Return (x, y) of the center of cell containing provided text 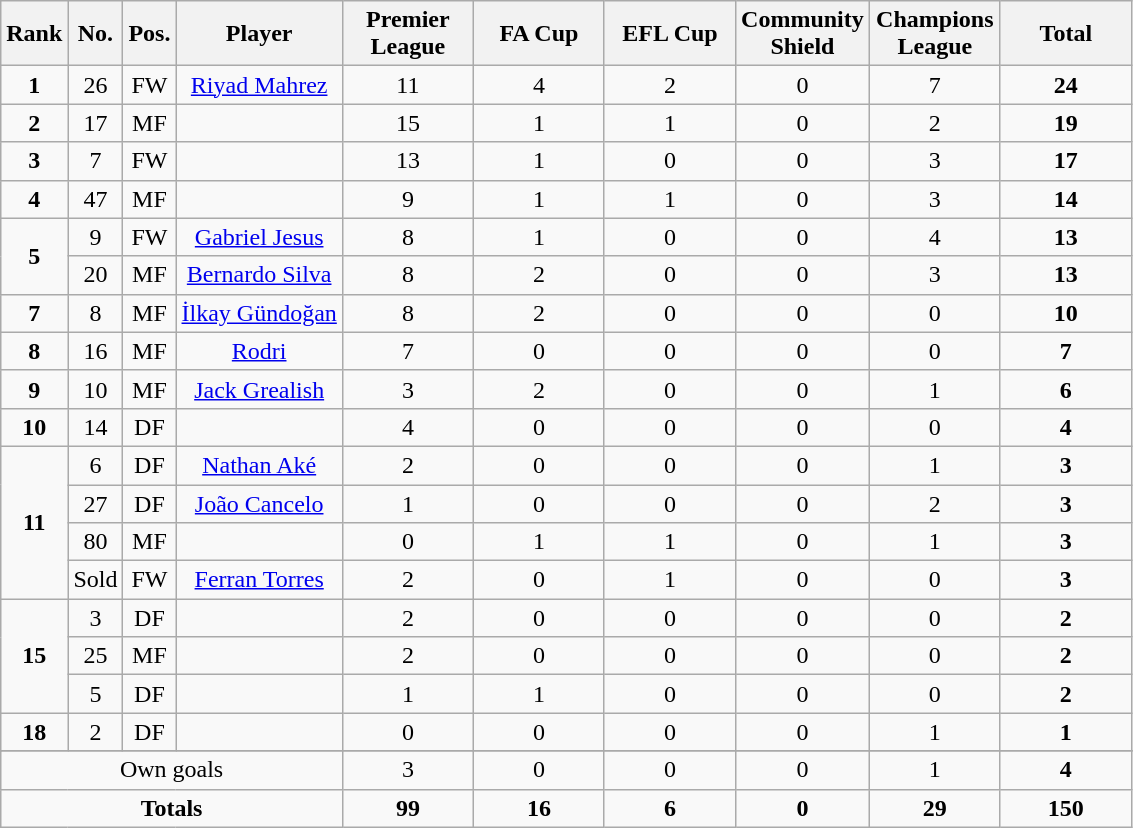
Riyad Mahrez (259, 85)
150 (1066, 808)
Pos. (150, 34)
20 (96, 275)
19 (1066, 123)
25 (96, 656)
18 (34, 732)
27 (96, 503)
FA Cup (538, 34)
EFL Cup (670, 34)
Player (259, 34)
Own goals (172, 770)
İlkay Gündoğan (259, 313)
Totals (172, 808)
Gabriel Jesus (259, 237)
Jack Grealish (259, 389)
Bernardo Silva (259, 275)
No. (96, 34)
João Cancelo (259, 503)
26 (96, 85)
Champions League (934, 34)
24 (1066, 85)
Nathan Aké (259, 465)
29 (934, 808)
Rank (34, 34)
99 (408, 808)
Total (1066, 34)
Ferran Torres (259, 580)
80 (96, 542)
47 (96, 199)
Sold (96, 580)
Premier League (408, 34)
Community Shield (803, 34)
Rodri (259, 351)
